Return [X, Y] of the center of cell containing provided text 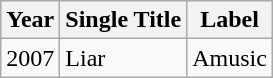
2007 [30, 58]
Liar [124, 58]
Label [230, 20]
Amusic [230, 58]
Single Title [124, 20]
Year [30, 20]
